Find where the given text appears and provide that cell's center as (x, y) coordinate. 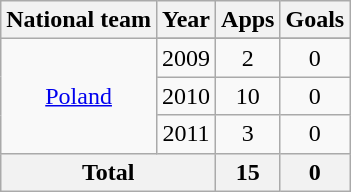
10 (248, 96)
2009 (186, 58)
2010 (186, 96)
3 (248, 134)
Total (108, 172)
Year (186, 20)
2011 (186, 134)
2 (248, 58)
Poland (79, 96)
15 (248, 172)
Apps (248, 20)
National team (79, 20)
Goals (315, 20)
